Find where the given text appears and provide that cell's center as [x, y] coordinate. 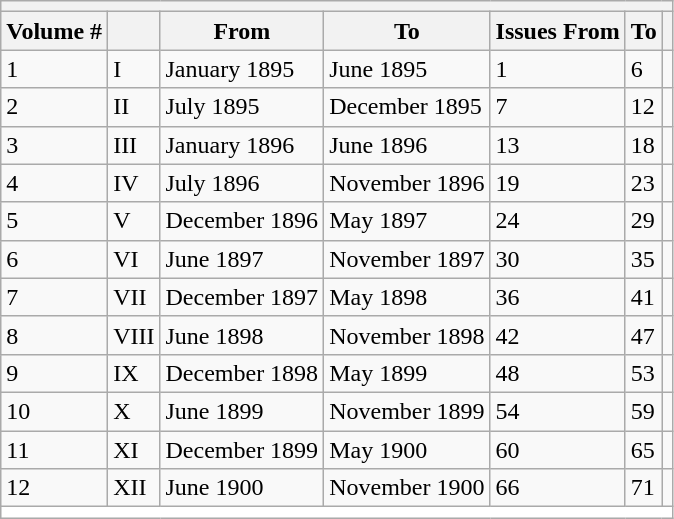
III [134, 145]
June 1899 [242, 411]
December 1896 [242, 221]
From [242, 31]
30 [558, 259]
June 1896 [407, 145]
December 1897 [242, 297]
November 1899 [407, 411]
II [134, 107]
July 1895 [242, 107]
24 [558, 221]
June 1900 [242, 488]
54 [558, 411]
IV [134, 183]
29 [644, 221]
XII [134, 488]
November 1900 [407, 488]
23 [644, 183]
4 [54, 183]
9 [54, 373]
VII [134, 297]
May 1898 [407, 297]
13 [558, 145]
71 [644, 488]
December 1899 [242, 449]
June 1898 [242, 335]
5 [54, 221]
November 1897 [407, 259]
Issues From [558, 31]
December 1895 [407, 107]
I [134, 69]
June 1895 [407, 69]
May 1900 [407, 449]
8 [54, 335]
65 [644, 449]
66 [558, 488]
36 [558, 297]
2 [54, 107]
January 1896 [242, 145]
41 [644, 297]
18 [644, 145]
Volume # [54, 31]
January 1895 [242, 69]
59 [644, 411]
60 [558, 449]
11 [54, 449]
19 [558, 183]
December 1898 [242, 373]
48 [558, 373]
42 [558, 335]
X [134, 411]
November 1898 [407, 335]
35 [644, 259]
VI [134, 259]
47 [644, 335]
June 1897 [242, 259]
XI [134, 449]
IX [134, 373]
10 [54, 411]
53 [644, 373]
V [134, 221]
July 1896 [242, 183]
VIII [134, 335]
3 [54, 145]
May 1899 [407, 373]
November 1896 [407, 183]
May 1897 [407, 221]
